Scan for the cell matching the given text and deliver its [X, Y] coordinate at center. 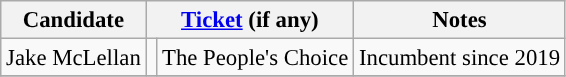
Candidate [74, 20]
Incumbent since 2019 [460, 58]
Notes [460, 20]
Ticket (if any) [250, 20]
Jake McLellan [74, 58]
The People's Choice [256, 58]
